Provide the (x, y) coordinate of the cell's center where the given text is located.  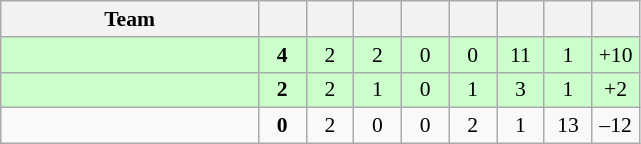
3 (520, 90)
Team (130, 19)
+2 (616, 90)
+10 (616, 55)
4 (282, 55)
13 (568, 126)
11 (520, 55)
–12 (616, 126)
